For the text-containing cell, return its midpoint in (x, y) coordinate format. 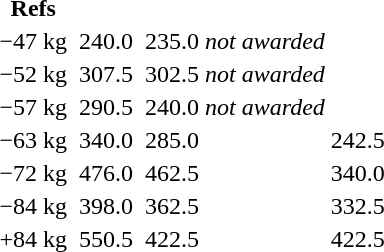
340.0 (106, 140)
290.5 (106, 107)
476.0 (106, 173)
362.5 (172, 206)
285.0 (172, 140)
398.0 (106, 206)
235.0 (172, 41)
302.5 (172, 74)
462.5 (172, 173)
307.5 (106, 74)
